From the cell containing the given text, extract its center point as (X, Y) coordinate. 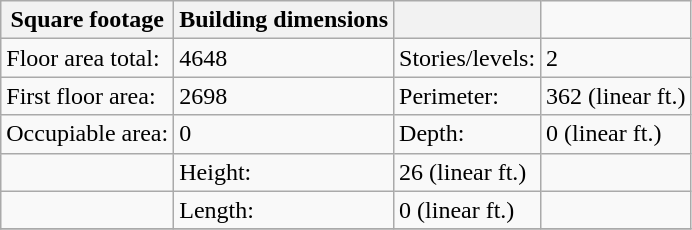
Occupiable area: (88, 134)
362 (linear ft.) (616, 96)
2698 (284, 96)
Building dimensions (284, 20)
Length: (284, 210)
4648 (284, 58)
Floor area total: (88, 58)
Stories/levels: (468, 58)
Square footage (88, 20)
26 (linear ft.) (468, 172)
Depth: (468, 134)
Height: (284, 172)
0 (284, 134)
2 (616, 58)
Perimeter: (468, 96)
First floor area: (88, 96)
